Find where the given text appears and provide that cell's center as (x, y) coordinate. 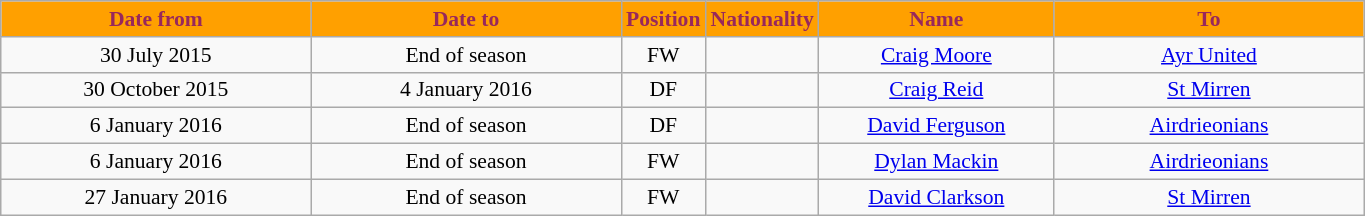
Craig Moore (936, 55)
Nationality (762, 19)
Craig Reid (936, 90)
Date to (466, 19)
Ayr United (1209, 55)
27 January 2016 (156, 197)
David Ferguson (936, 126)
Name (936, 19)
30 July 2015 (156, 55)
To (1209, 19)
David Clarkson (936, 197)
30 October 2015 (156, 90)
Position (663, 19)
4 January 2016 (466, 90)
Date from (156, 19)
Dylan Mackin (936, 162)
